For the text-containing cell, return its midpoint in [x, y] coordinate format. 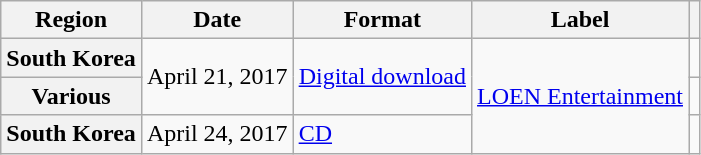
Region [72, 20]
Date [217, 20]
April 21, 2017 [217, 77]
CD [382, 134]
LOEN Entertainment [580, 96]
April 24, 2017 [217, 134]
Various [72, 96]
Format [382, 20]
Digital download [382, 77]
Label [580, 20]
